Identify which cell holds the provided text, then report its [X, Y] central coordinate. 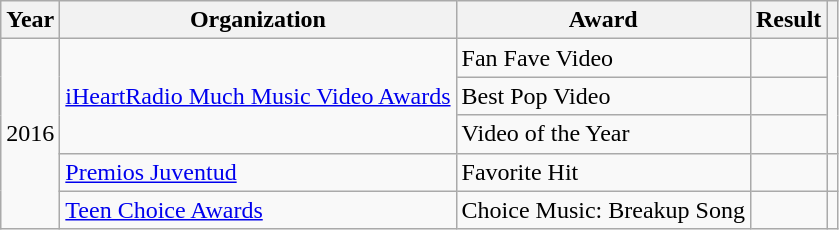
Favorite Hit [603, 172]
Teen Choice Awards [258, 210]
Premios Juventud [258, 172]
iHeartRadio Much Music Video Awards [258, 96]
Organization [258, 20]
Result [788, 20]
Year [30, 20]
Fan Fave Video [603, 58]
2016 [30, 134]
Choice Music: Breakup Song [603, 210]
Video of the Year [603, 134]
Award [603, 20]
Best Pop Video [603, 96]
